Determine the [x, y] coordinate at the center of the cell enclosing the given text.  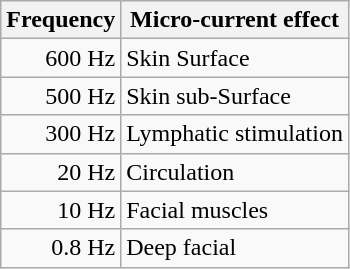
Frequency [61, 20]
0.8 Hz [61, 248]
Skin Surface [235, 58]
Skin sub-Surface [235, 96]
Lymphatic stimulation [235, 134]
Facial muscles [235, 210]
500 Hz [61, 96]
600 Hz [61, 58]
Micro-current effect [235, 20]
20 Hz [61, 172]
Deep facial [235, 248]
300 Hz [61, 134]
Circulation [235, 172]
10 Hz [61, 210]
